Provide the (x, y) coordinate of the cell's center where the given text is located.  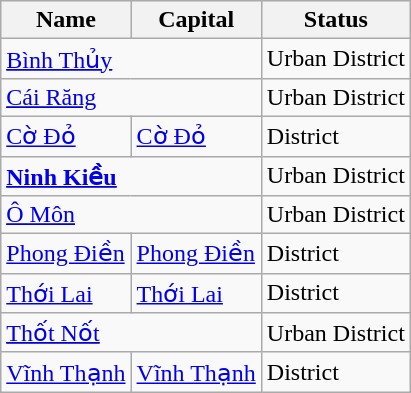
Ninh Kiều (132, 176)
Capital (196, 20)
Cái Răng (132, 97)
Thốt Nốt (132, 333)
Ô Môn (132, 215)
Status (336, 20)
Name (66, 20)
Bình Thủy (132, 59)
